Detect which cell encompasses the target text, then output its (X, Y) center coordinate. 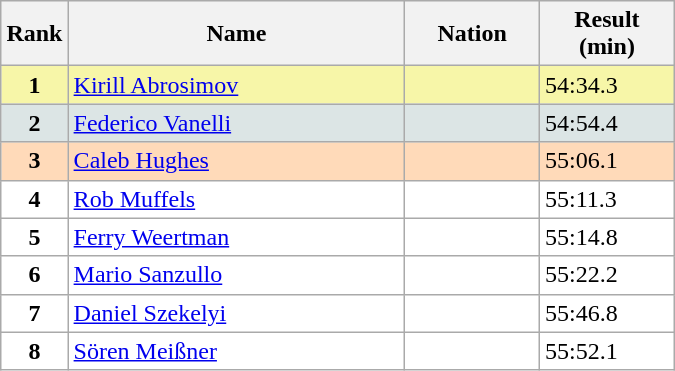
Name (236, 34)
55:11.3 (608, 199)
8 (34, 351)
Nation (472, 34)
7 (34, 313)
4 (34, 199)
Caleb Hughes (236, 161)
Rob Muffels (236, 199)
5 (34, 237)
2 (34, 123)
Sören Meißner (236, 351)
Rank (34, 34)
54:54.4 (608, 123)
Result (min) (608, 34)
1 (34, 85)
55:52.1 (608, 351)
Mario Sanzullo (236, 275)
55:46.8 (608, 313)
Ferry Weertman (236, 237)
6 (34, 275)
55:22.2 (608, 275)
55:06.1 (608, 161)
Federico Vanelli (236, 123)
Kirill Abrosimov (236, 85)
55:14.8 (608, 237)
Daniel Szekelyi (236, 313)
3 (34, 161)
54:34.3 (608, 85)
